Search for the cell housing the specified text and yield its (x, y) center coordinate. 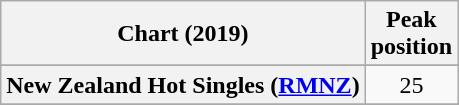
25 (411, 85)
Chart (2019) (183, 34)
New Zealand Hot Singles (RMNZ) (183, 85)
Peakposition (411, 34)
